Provide the [X, Y] coordinate of the cell's center where the given text is located.  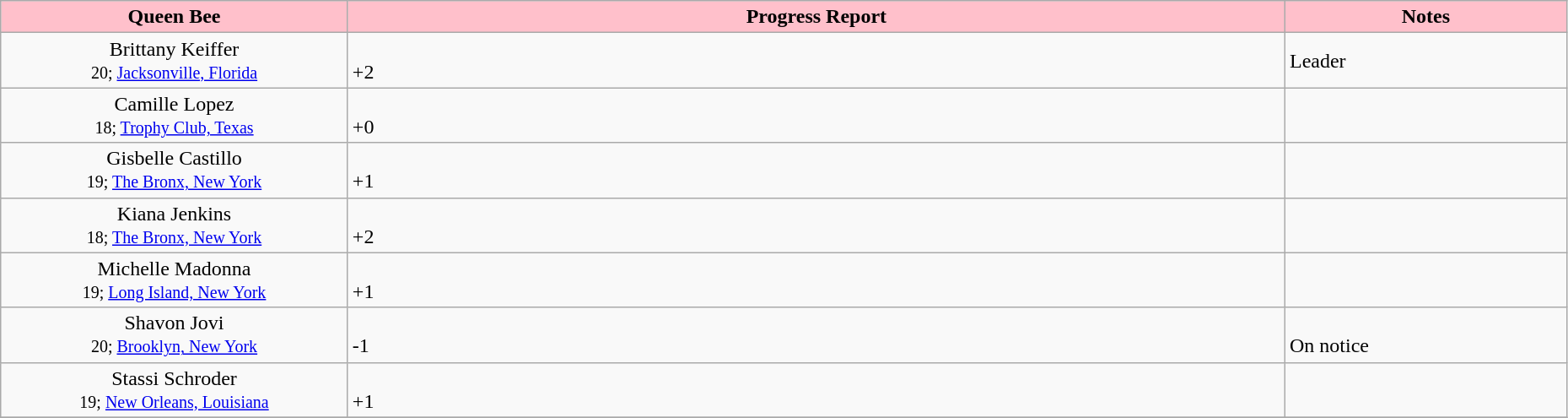
Gisbelle Castillo 19; The Bronx, New York [175, 171]
Stassi Schroder 19; New Orleans, Louisiana [175, 390]
+0 [816, 115]
Shavon Jovi 20; Brooklyn, New York [175, 334]
Camille Lopez 18; Trophy Club, Texas [175, 115]
Leader [1425, 61]
-1 [816, 334]
Kiana Jenkins 18; The Bronx, New York [175, 225]
Queen Bee [175, 17]
Michelle Madonna 19; Long Island, New York [175, 280]
Notes [1425, 17]
On notice [1425, 334]
Progress Report [816, 17]
Brittany Keiffer 20; Jacksonville, Florida [175, 61]
